Capture the cell that displays the provided text and extract its [X, Y] central coordinate. 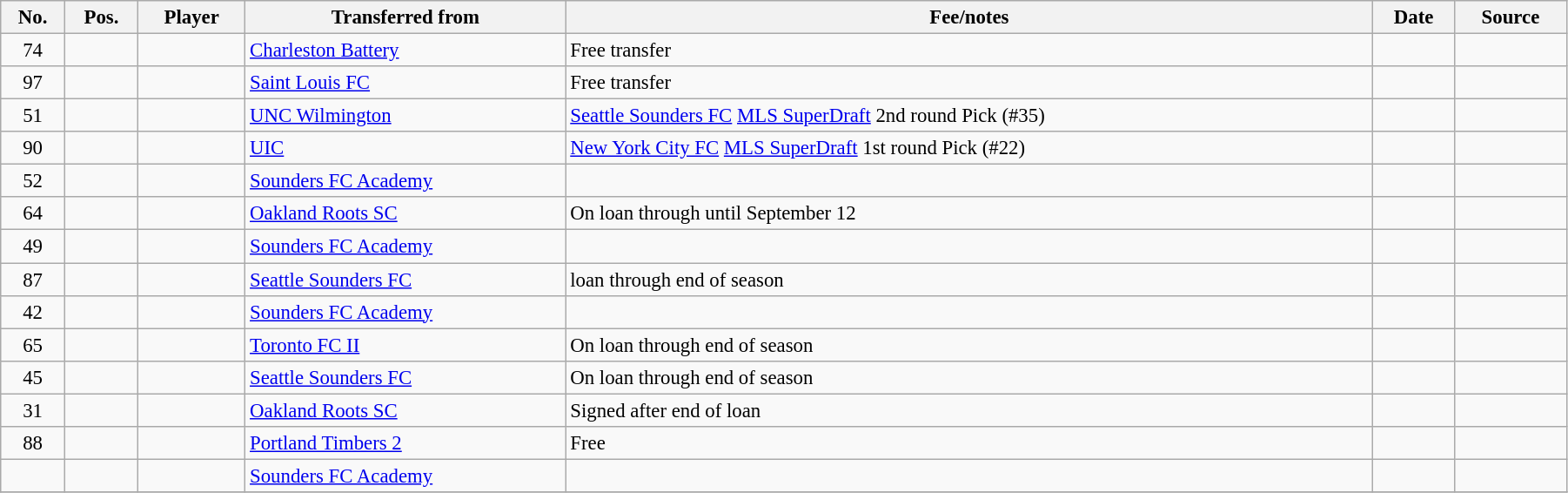
88 [33, 443]
Fee/notes [969, 17]
74 [33, 51]
Pos. [101, 17]
Source [1511, 17]
65 [33, 345]
52 [33, 181]
No. [33, 17]
UNC Wilmington [405, 116]
97 [33, 83]
Saint Louis FC [405, 83]
49 [33, 246]
New York City FC MLS SuperDraft 1st round Pick (#22) [969, 148]
45 [33, 377]
Charleston Battery [405, 51]
64 [33, 213]
Player [191, 17]
Seattle Sounders FC MLS SuperDraft 2nd round Pick (#35) [969, 116]
31 [33, 410]
Toronto FC II [405, 345]
51 [33, 116]
42 [33, 312]
Transferred from [405, 17]
loan through end of season [969, 280]
Portland Timbers 2 [405, 443]
Date [1414, 17]
Free [969, 443]
UIC [405, 148]
87 [33, 280]
On loan through until September 12 [969, 213]
90 [33, 148]
Signed after end of loan [969, 410]
